Capture the cell that displays the provided text and extract its (x, y) central coordinate. 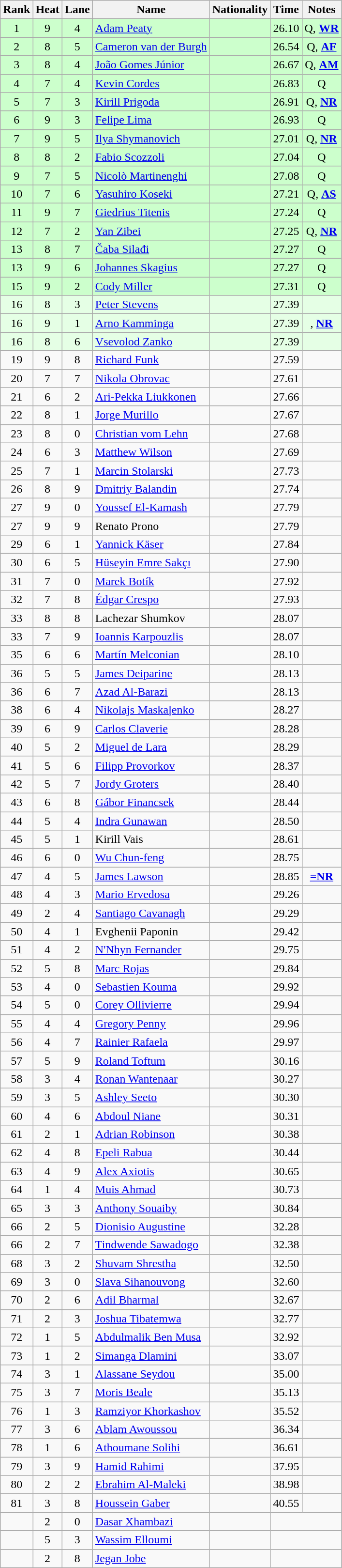
81 (16, 1503)
78 (16, 1448)
12 (16, 231)
33.07 (286, 1355)
Ablam Awoussou (151, 1429)
24 (16, 452)
Hüseyin Emre Sakçı (151, 563)
61 (16, 1134)
31 (16, 581)
71 (16, 1319)
Gregory Penny (151, 1024)
Wassim Elloumi (151, 1540)
Youssef El-Kamash (151, 507)
50 (16, 931)
Q, AF (322, 47)
28.29 (286, 747)
Tindwende Sawadogo (151, 1245)
46 (16, 858)
Carlos Claverie (151, 729)
Corey Ollivierre (151, 1005)
35.52 (286, 1411)
26.83 (286, 83)
22 (16, 415)
26 (16, 489)
Nicolò Martinenghi (151, 175)
55 (16, 1024)
59 (16, 1097)
Ashley Seeto (151, 1097)
39 (16, 729)
40 (16, 747)
27.21 (286, 194)
29.96 (286, 1024)
35.00 (286, 1374)
15 (16, 286)
30.31 (286, 1116)
Wu Chun-feng (151, 858)
28.27 (286, 710)
Rainier Rafaela (151, 1042)
75 (16, 1392)
Édgar Crespo (151, 600)
29.42 (286, 931)
Cody Miller (151, 286)
51 (16, 950)
20 (16, 378)
Rank (16, 10)
38 (16, 710)
27.31 (286, 286)
23 (16, 434)
45 (16, 839)
26.93 (286, 120)
Marek Botík (151, 581)
29.75 (286, 950)
Martín Melconian (151, 655)
52 (16, 968)
74 (16, 1374)
Ronan Wantenaar (151, 1079)
56 (16, 1042)
27.01 (286, 139)
30 (16, 563)
26.91 (286, 102)
Notes (322, 10)
Ioannis Karpouzlis (151, 637)
28.37 (286, 765)
27.24 (286, 212)
26.67 (286, 65)
Adrian Robinson (151, 1134)
Dasar Xhambazi (151, 1521)
N'Nhyn Fernander (151, 950)
30.73 (286, 1190)
Yannick Käser (151, 544)
Heat (47, 10)
Renato Prono (151, 526)
32.67 (286, 1300)
27.74 (286, 489)
40.55 (286, 1503)
James Lawson (151, 876)
32.50 (286, 1263)
Richard Funk (151, 360)
Yan Zibei (151, 231)
68 (16, 1263)
60 (16, 1116)
Filipp Provorkov (151, 765)
27.61 (286, 378)
27.67 (286, 415)
42 (16, 784)
29.97 (286, 1042)
Azad Al-Barazi (151, 692)
Simanga Dlamini (151, 1355)
48 (16, 895)
28.50 (286, 821)
Lachezar Shumkov (151, 618)
36.34 (286, 1429)
Matthew Wilson (151, 452)
Abdulmalik Ben Musa (151, 1337)
Yasuhiro Koseki (151, 194)
Ilya Shymanovich (151, 139)
Name (151, 10)
27.90 (286, 563)
11 (16, 212)
Miguel de Lara (151, 747)
32.60 (286, 1282)
32.38 (286, 1245)
30.27 (286, 1079)
Santiago Cavanagh (151, 913)
21 (16, 397)
27.69 (286, 452)
27.08 (286, 175)
Mario Ervedosa (151, 895)
27.68 (286, 434)
28.44 (286, 802)
=NR (322, 876)
44 (16, 821)
Lane (77, 10)
28.61 (286, 839)
54 (16, 1005)
Kirill Vais (151, 839)
79 (16, 1466)
Kevin Cordes (151, 83)
Felipe Lima (151, 120)
Q, WR (322, 28)
27.04 (286, 157)
30.38 (286, 1134)
53 (16, 987)
28.75 (286, 858)
30.16 (286, 1060)
Marc Rojas (151, 968)
Čaba Silađi (151, 249)
Abdoul Niane (151, 1116)
29.92 (286, 987)
73 (16, 1355)
64 (16, 1190)
62 (16, 1153)
Muis Ahmad (151, 1190)
37.95 (286, 1466)
Sebastien Kouma (151, 987)
57 (16, 1060)
, NR (322, 323)
Nikola Obrovac (151, 378)
Kirill Prigoda (151, 102)
70 (16, 1300)
19 (16, 360)
Nationality (240, 10)
James Deiparine (151, 673)
26.54 (286, 47)
29.29 (286, 913)
27.84 (286, 544)
30.65 (286, 1171)
Indra Gunawan (151, 821)
30.44 (286, 1153)
30.84 (286, 1208)
Roland Toftum (151, 1060)
Epeli Rabua (151, 1153)
77 (16, 1429)
43 (16, 802)
27.66 (286, 397)
69 (16, 1282)
27.59 (286, 360)
32 (16, 600)
27.92 (286, 581)
28.10 (286, 655)
Nikolajs Maskaļenko (151, 710)
58 (16, 1079)
Ramziyor Khorkashov (151, 1411)
Shuvam Shrestha (151, 1263)
Jegan Jobe (151, 1558)
Giedrius Titenis (151, 212)
30.30 (286, 1097)
29 (16, 544)
63 (16, 1171)
35 (16, 655)
Evghenii Paponin (151, 931)
26.10 (286, 28)
29.94 (286, 1005)
Dmitriy Balandin (151, 489)
Christian vom Lehn (151, 434)
27.25 (286, 231)
Dionisio Augustine (151, 1226)
Alex Axiotis (151, 1171)
Gábor Financsek (151, 802)
32.28 (286, 1226)
Arno Kamminga (151, 323)
10 (16, 194)
27.73 (286, 470)
32.92 (286, 1337)
36.61 (286, 1448)
Fabio Scozzoli (151, 157)
49 (16, 913)
Peter Stevens (151, 305)
Johannes Skagius (151, 268)
Alassane Seydou (151, 1374)
Anthony Souaiby (151, 1208)
27.93 (286, 600)
28.28 (286, 729)
29.26 (286, 895)
28.40 (286, 784)
Time (286, 10)
Houssein Gaber (151, 1503)
Vsevolod Zanko (151, 342)
Ebrahim Al-Maleki (151, 1485)
Moris Beale (151, 1392)
Hamid Rahimi (151, 1466)
João Gomes Júnior (151, 65)
Jorge Murillo (151, 415)
41 (16, 765)
Ari-Pekka Liukkonen (151, 397)
47 (16, 876)
Athoumane Solihi (151, 1448)
32.77 (286, 1319)
65 (16, 1208)
Slava Sihanouvong (151, 1282)
80 (16, 1485)
25 (16, 470)
Joshua Tibatemwa (151, 1319)
Q, AS (322, 194)
Marcin Stolarski (151, 470)
76 (16, 1411)
Cameron van der Burgh (151, 47)
Adil Bharmal (151, 1300)
29.84 (286, 968)
35.13 (286, 1392)
Adam Peaty (151, 28)
Q, AM (322, 65)
28.85 (286, 876)
72 (16, 1337)
Jordy Groters (151, 784)
38.98 (286, 1485)
